From the cell containing the given text, extract its center point as [x, y] coordinate. 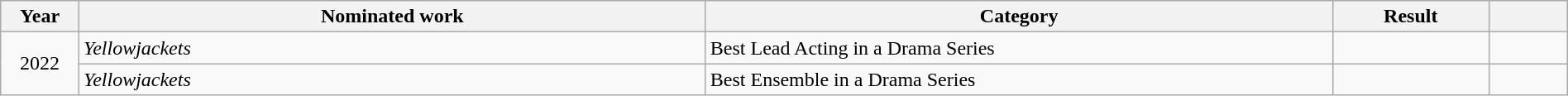
Result [1411, 17]
Best Ensemble in a Drama Series [1019, 79]
2022 [40, 64]
Year [40, 17]
Category [1019, 17]
Best Lead Acting in a Drama Series [1019, 48]
Nominated work [392, 17]
